Return the [x, y] coordinate for the center point of the cell that contains the specified text.  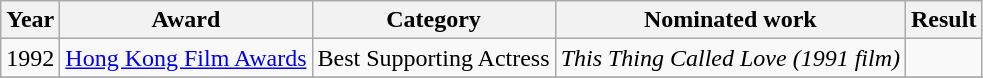
Hong Kong Film Awards [186, 58]
Year [30, 20]
Nominated work [730, 20]
1992 [30, 58]
This Thing Called Love (1991 film) [730, 58]
Category [434, 20]
Best Supporting Actress [434, 58]
Award [186, 20]
Result [944, 20]
